Identify which cell holds the provided text, then report its (x, y) central coordinate. 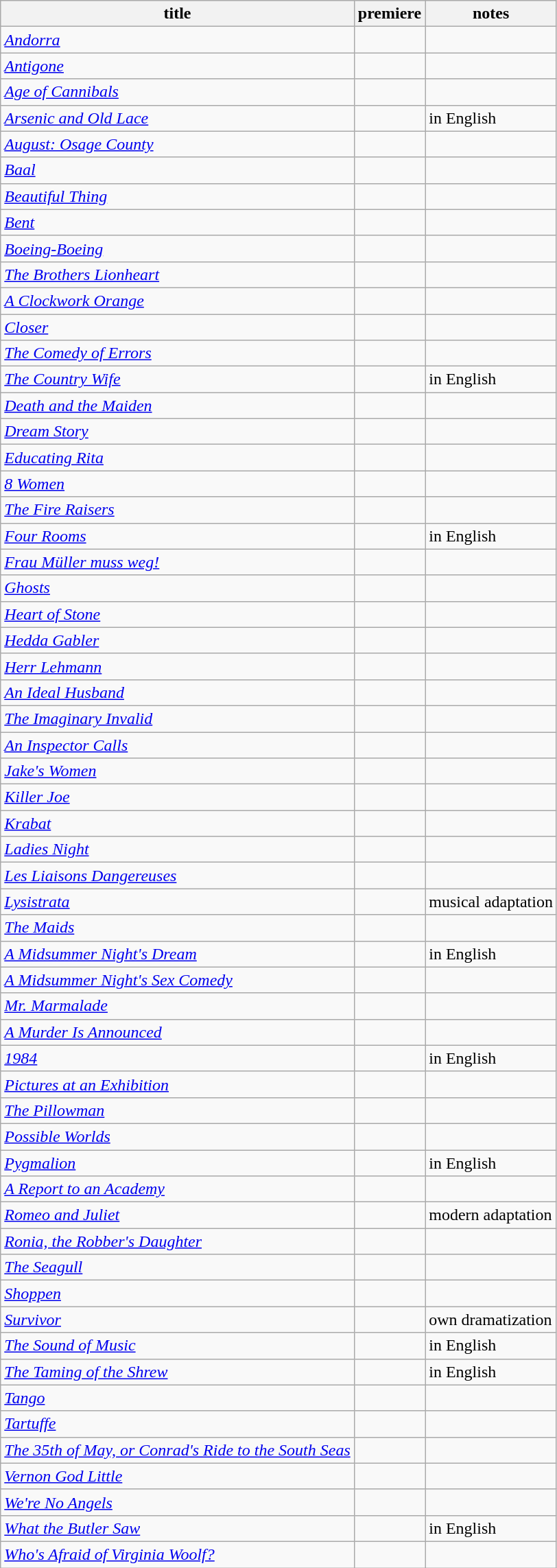
Four Rooms (178, 536)
The Comedy of Errors (178, 353)
The Pillowman (178, 1110)
The Taming of the Shrew (178, 1372)
Ronia, the Robber's Daughter (178, 1241)
Ladies Night (178, 850)
Hedda Gabler (178, 640)
Romeo and Juliet (178, 1215)
The Seagull (178, 1267)
A Clockwork Orange (178, 301)
An Inspector Calls (178, 745)
8 Women (178, 484)
title (178, 14)
Pygmalion (178, 1163)
Les Liaisons Dangereuses (178, 876)
The Brothers Lionheart (178, 274)
A Murder Is Announced (178, 1032)
premiere (390, 14)
Krabat (178, 823)
Pictures at an Exhibition (178, 1084)
A Report to an Academy (178, 1189)
Who's Afraid of Virginia Woolf? (178, 1554)
Possible Worlds (178, 1136)
Antigone (178, 66)
Closer (178, 327)
The Fire Raisers (178, 510)
The Country Wife (178, 379)
Dream Story (178, 432)
Andorra (178, 40)
The Maids (178, 928)
Arsenic and Old Lace (178, 118)
Ghosts (178, 588)
We're No Angels (178, 1502)
Jake's Women (178, 771)
What the Butler Saw (178, 1528)
An Ideal Husband (178, 692)
The Imaginary Invalid (178, 718)
Bent (178, 222)
August: Osage County (178, 144)
The Sound of Music (178, 1346)
Killer Joe (178, 797)
A Midsummer Night's Sex Comedy (178, 980)
Beautiful Thing (178, 196)
Heart of Stone (178, 614)
A Midsummer Night's Dream (178, 954)
Age of Cannibals (178, 92)
Tartuffe (178, 1424)
notes (491, 14)
Frau Müller muss weg! (178, 562)
Boeing-Boeing (178, 248)
1984 (178, 1058)
Mr. Marmalade (178, 1006)
Death and the Maiden (178, 406)
Educating Rita (178, 458)
Baal (178, 170)
Vernon God Little (178, 1476)
musical adaptation (491, 902)
Herr Lehmann (178, 666)
The 35th of May, or Conrad's Ride to the South Seas (178, 1450)
Shoppen (178, 1294)
Lysistrata (178, 902)
Tango (178, 1398)
modern adaptation (491, 1215)
own dramatization (491, 1320)
Survivor (178, 1320)
